Capture the cell that displays the provided text and extract its (x, y) central coordinate. 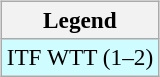
ITF WTT (1–2) (80, 57)
Legend (80, 20)
